Provide the [x, y] coordinate of the cell's center where the given text is located.  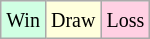
Draw [72, 20]
Loss [126, 20]
Win [24, 20]
